Determine the [x, y] coordinate at the center of the cell enclosing the given text.  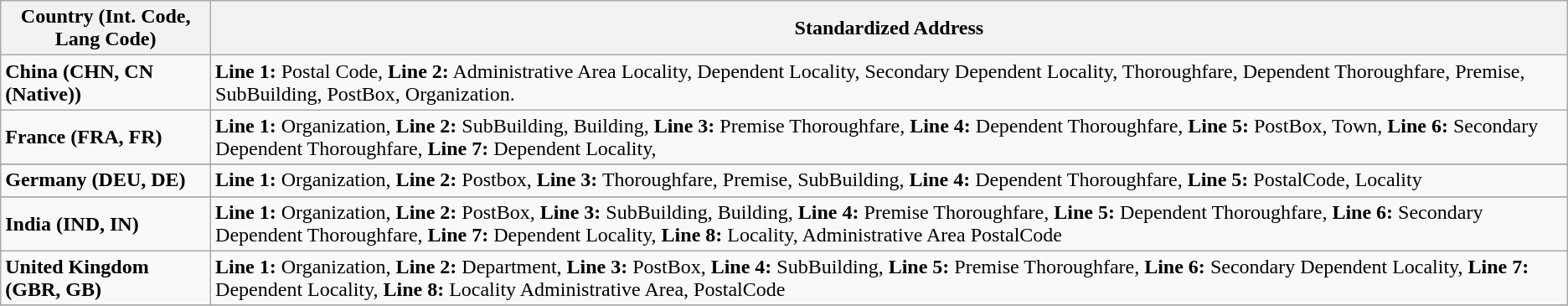
Country (Int. Code, Lang Code) [106, 29]
India (IND, IN) [106, 223]
China (CHN, CN (Native)) [106, 82]
Germany (DEU, DE) [106, 180]
Standardized Address [890, 29]
France (FRA, FR) [106, 137]
United Kingdom (GBR, GB) [106, 278]
Line 1: Organization, Line 2: Postbox, Line 3: Thoroughfare, Premise, SubBuilding, Line 4: Dependent Thoroughfare, Line 5: PostalCode, Locality [890, 180]
